Capture the cell that displays the provided text and extract its (X, Y) central coordinate. 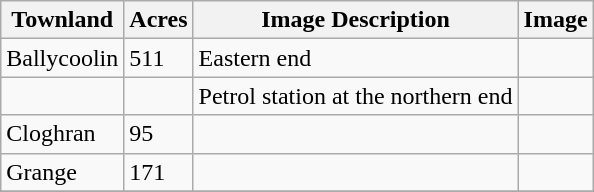
Townland (62, 20)
171 (158, 172)
Grange (62, 172)
511 (158, 58)
Ballycoolin (62, 58)
Image Description (356, 20)
Eastern end (356, 58)
Acres (158, 20)
Image (556, 20)
Cloghran (62, 134)
Petrol station at the northern end (356, 96)
95 (158, 134)
